Return [X, Y] of the center of cell containing provided text 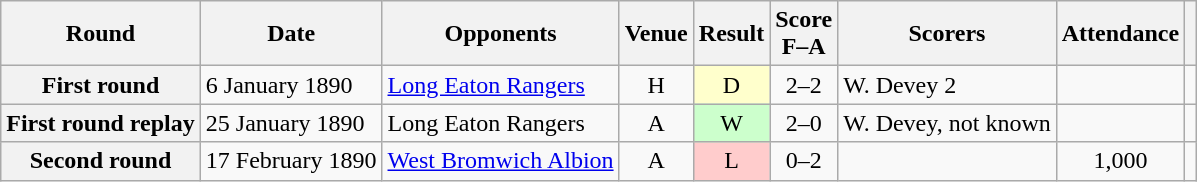
2–0 [804, 123]
West Bromwich Albion [500, 161]
2–2 [804, 85]
Result [731, 34]
Scorers [948, 34]
First round [101, 85]
W. Devey 2 [948, 85]
L [731, 161]
0–2 [804, 161]
Attendance [1120, 34]
Venue [656, 34]
Date [291, 34]
Opponents [500, 34]
6 January 1890 [291, 85]
H [656, 85]
First round replay [101, 123]
Round [101, 34]
25 January 1890 [291, 123]
17 February 1890 [291, 161]
ScoreF–A [804, 34]
W. Devey, not known [948, 123]
1,000 [1120, 161]
W [731, 123]
D [731, 85]
Second round [101, 161]
